Find where the given text appears and provide that cell's center as [x, y] coordinate. 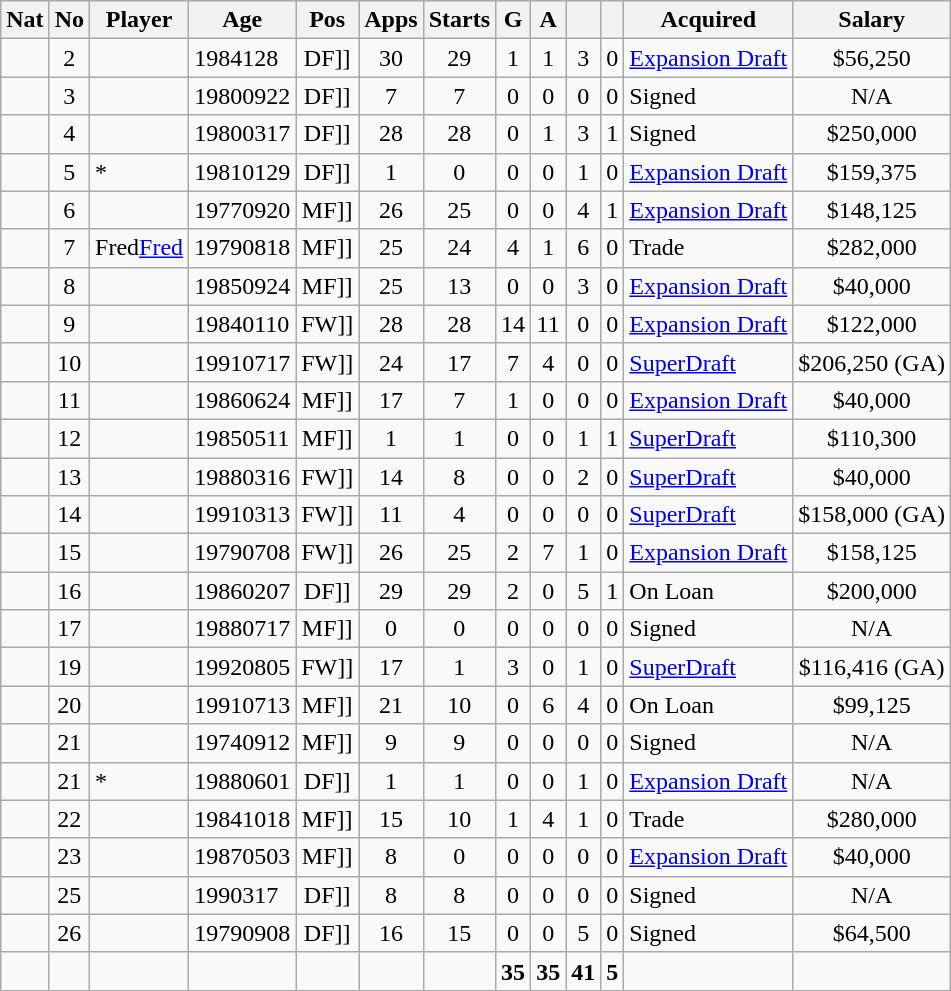
No [69, 20]
12 [69, 438]
30 [391, 58]
19790708 [242, 553]
23 [69, 857]
$158,125 [872, 553]
19880717 [242, 629]
Pos [328, 20]
19880316 [242, 477]
19850511 [242, 438]
19870503 [242, 857]
19920805 [242, 667]
19840110 [242, 324]
$206,250 (GA) [872, 362]
$148,125 [872, 210]
$116,416 (GA) [872, 667]
$122,000 [872, 324]
Apps [391, 20]
Player [140, 20]
1990317 [242, 895]
$282,000 [872, 248]
19790908 [242, 933]
$250,000 [872, 134]
19850924 [242, 286]
$56,250 [872, 58]
19860624 [242, 400]
19800317 [242, 134]
19841018 [242, 819]
Starts [459, 20]
19740912 [242, 743]
19790818 [242, 248]
19 [69, 667]
19880601 [242, 781]
19810129 [242, 172]
$64,500 [872, 933]
Age [242, 20]
G [514, 20]
$110,300 [872, 438]
Acquired [708, 20]
41 [584, 971]
$158,000 (GA) [872, 515]
Nat [25, 20]
$200,000 [872, 591]
Salary [872, 20]
19770920 [242, 210]
19910313 [242, 515]
1984128 [242, 58]
22 [69, 819]
$280,000 [872, 819]
20 [69, 705]
$99,125 [872, 705]
19910713 [242, 705]
19860207 [242, 591]
19800922 [242, 96]
19910717 [242, 362]
$159,375 [872, 172]
FredFred [140, 248]
A [548, 20]
